Scan for the cell matching the given text and deliver its (x, y) coordinate at center. 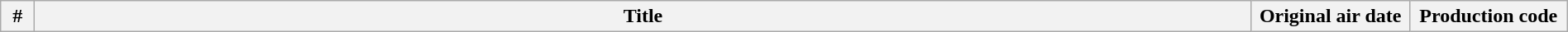
# (18, 16)
Production code (1489, 16)
Title (643, 16)
Original air date (1330, 16)
